Return the [X, Y] coordinate for the center point of the cell that contains the specified text.  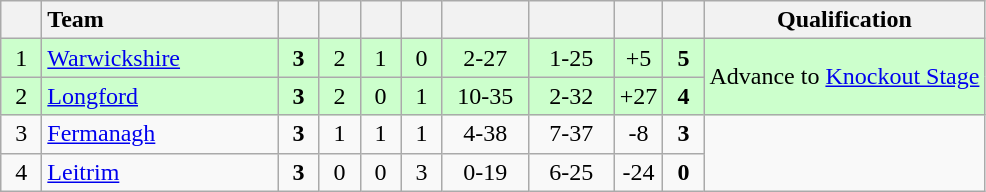
Leitrim [160, 172]
6-25 [571, 172]
2-32 [571, 96]
Warwickshire [160, 58]
Longford [160, 96]
0-19 [485, 172]
1-25 [571, 58]
Advance to Knockout Stage [844, 77]
-8 [638, 134]
Qualification [844, 20]
5 [684, 58]
+5 [638, 58]
-24 [638, 172]
Fermanagh [160, 134]
7-37 [571, 134]
2-27 [485, 58]
Team [160, 20]
4-38 [485, 134]
10-35 [485, 96]
+27 [638, 96]
